Determine the [X, Y] coordinate at the center of the cell enclosing the given text.  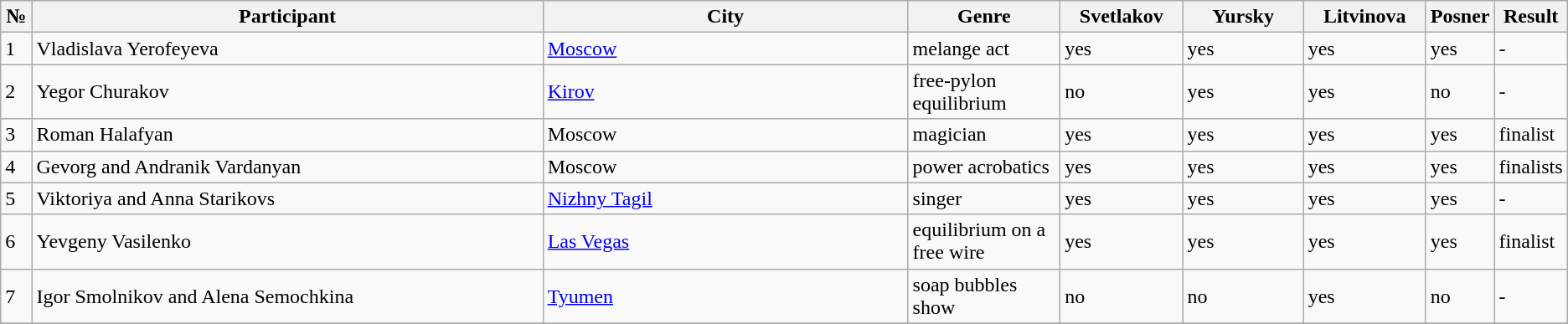
Vladislava Yerofeyeva [287, 49]
2 [17, 92]
5 [17, 198]
power acrobatics [984, 167]
equilibrium on a free wire [984, 241]
3 [17, 135]
Yegor Churakov [287, 92]
Yevgeny Vasilenko [287, 241]
finalists [1531, 167]
№ [17, 17]
6 [17, 241]
Roman Halafyan [287, 135]
Kirov [725, 92]
Tyumen [725, 296]
Nizhny Tagil [725, 198]
Result [1531, 17]
Genre [984, 17]
Svetlakov [1122, 17]
7 [17, 296]
1 [17, 49]
Igor Smolnikov and Alena Semochkina [287, 296]
melange act [984, 49]
Gevorg and Andranik Vardanyan [287, 167]
magician [984, 135]
4 [17, 167]
singer [984, 198]
Posner [1460, 17]
soap bubbles show [984, 296]
Yursky [1243, 17]
Participant [287, 17]
Viktoriya and Anna Starikovs [287, 198]
City [725, 17]
Las Vegas [725, 241]
free-pylon equilibrium [984, 92]
Litvinova [1364, 17]
